Scan for the cell matching the given text and deliver its (x, y) coordinate at center. 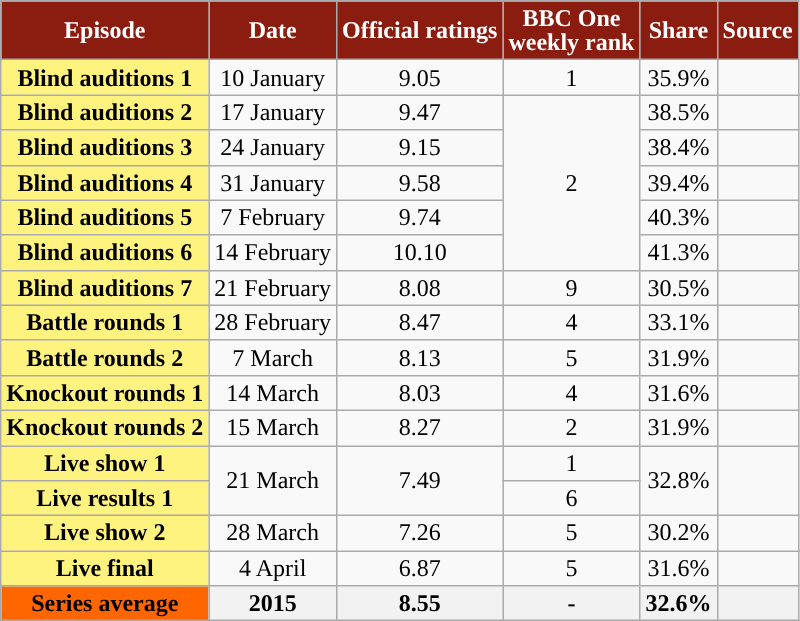
Knockout rounds 2 (105, 428)
Episode (105, 30)
8.55 (419, 604)
31 January (273, 182)
9 (572, 288)
Live show 2 (105, 534)
9.05 (419, 78)
7 March (273, 358)
7.26 (419, 534)
6 (572, 498)
BBC Oneweekly rank (572, 30)
14 February (273, 252)
10.10 (419, 252)
6.87 (419, 568)
38.5% (678, 112)
7.49 (419, 481)
Share (678, 30)
30.2% (678, 534)
Live results 1 (105, 498)
30.5% (678, 288)
7 February (273, 218)
Date (273, 30)
10 January (273, 78)
Blind auditions 4 (105, 182)
Blind auditions 1 (105, 78)
14 March (273, 392)
21 February (273, 288)
17 January (273, 112)
38.4% (678, 148)
Blind auditions 3 (105, 148)
15 March (273, 428)
Series average (105, 604)
8.03 (419, 392)
41.3% (678, 252)
Blind auditions 5 (105, 218)
21 March (273, 481)
33.1% (678, 322)
9.47 (419, 112)
9.74 (419, 218)
Battle rounds 1 (105, 322)
8.13 (419, 358)
8.47 (419, 322)
28 February (273, 322)
9.58 (419, 182)
40.3% (678, 218)
8.27 (419, 428)
Source (758, 30)
Blind auditions 2 (105, 112)
Battle rounds 2 (105, 358)
Live show 1 (105, 464)
2015 (273, 604)
Blind auditions 6 (105, 252)
28 March (273, 534)
9.15 (419, 148)
Official ratings (419, 30)
Blind auditions 7 (105, 288)
39.4% (678, 182)
Live final (105, 568)
Knockout rounds 1 (105, 392)
35.9% (678, 78)
32.6% (678, 604)
24 January (273, 148)
8.08 (419, 288)
4 April (273, 568)
32.8% (678, 481)
- (572, 604)
